For the text-containing cell, return its midpoint in [X, Y] coordinate format. 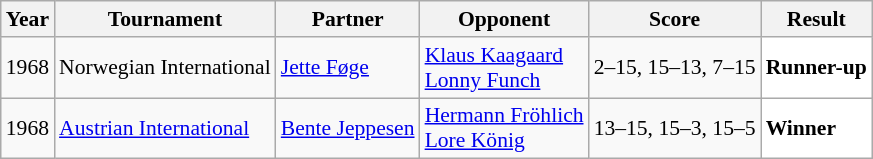
Year [28, 19]
Runner-up [816, 68]
Result [816, 19]
Hermann Fröhlich Lore König [504, 128]
Partner [348, 19]
Jette Føge [348, 68]
Score [675, 19]
Tournament [165, 19]
Klaus Kaagaard Lonny Funch [504, 68]
Winner [816, 128]
Bente Jeppesen [348, 128]
13–15, 15–3, 15–5 [675, 128]
2–15, 15–13, 7–15 [675, 68]
Norwegian International [165, 68]
Opponent [504, 19]
Austrian International [165, 128]
